Provide the [X, Y] coordinate of the cell's center where the given text is located.  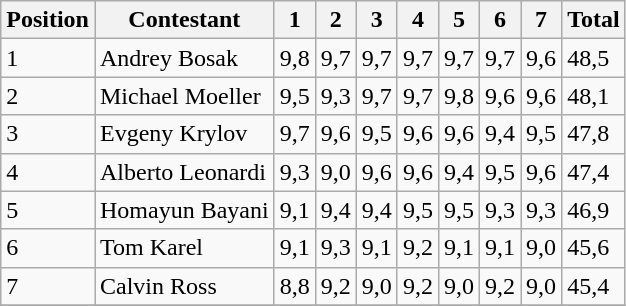
47,8 [594, 134]
Position [48, 20]
Andrey Bosak [184, 58]
8,8 [294, 286]
Total [594, 20]
47,4 [594, 172]
Michael Moeller [184, 96]
45,6 [594, 248]
46,9 [594, 210]
Homayun Bayani [184, 210]
Alberto Leonardi [184, 172]
45,4 [594, 286]
Calvin Ross [184, 286]
Tom Karel [184, 248]
Contestant [184, 20]
48,5 [594, 58]
48,1 [594, 96]
Evgeny Krylov [184, 134]
